Determine the (X, Y) coordinate at the center of the cell enclosing the given text.  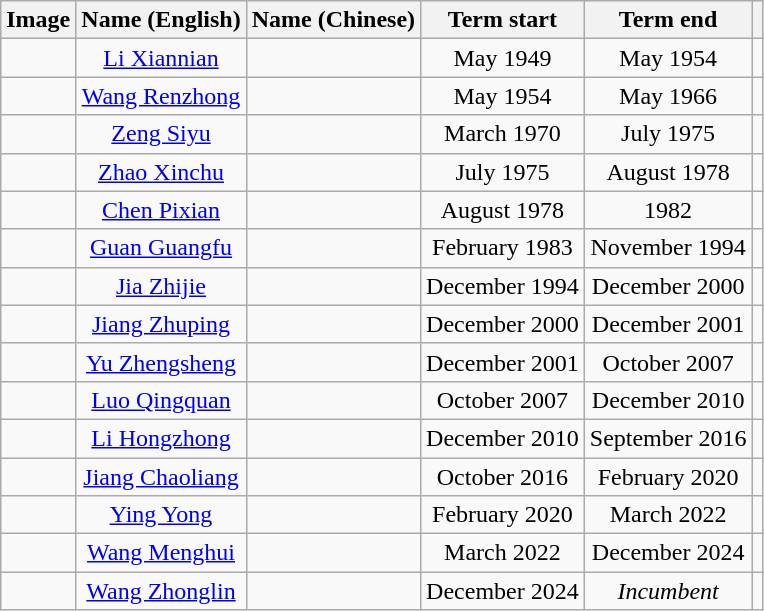
May 1966 (668, 96)
Guan Guangfu (161, 248)
Ying Yong (161, 515)
Jiang Zhuping (161, 324)
Wang Menghui (161, 553)
Name (Chinese) (333, 20)
March 1970 (503, 134)
Jiang Chaoliang (161, 477)
September 2016 (668, 438)
Luo Qingquan (161, 400)
October 2016 (503, 477)
1982 (668, 210)
May 1949 (503, 58)
Name (English) (161, 20)
Image (38, 20)
Li Hongzhong (161, 438)
Li Xiannian (161, 58)
December 1994 (503, 286)
Term start (503, 20)
Zhao Xinchu (161, 172)
Incumbent (668, 591)
Wang Zhonglin (161, 591)
Term end (668, 20)
Yu Zhengsheng (161, 362)
Jia Zhijie (161, 286)
February 1983 (503, 248)
Wang Renzhong (161, 96)
November 1994 (668, 248)
Chen Pixian (161, 210)
Zeng Siyu (161, 134)
